Capture the cell that displays the provided text and extract its (x, y) central coordinate. 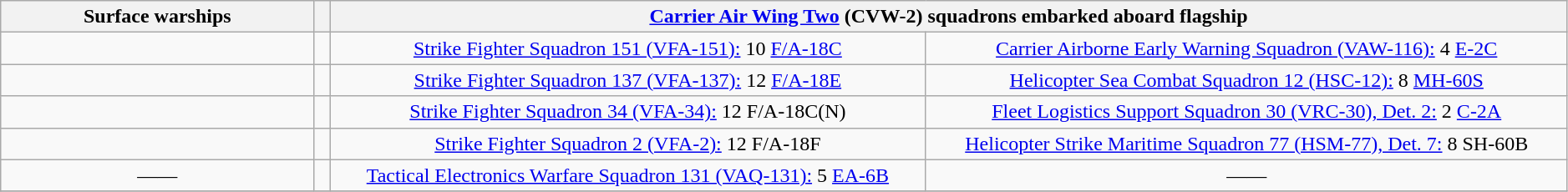
Strike Fighter Squadron 2 (VFA-2): 12 F/A-18F (628, 144)
Strike Fighter Squadron 34 (VFA-34): 12 F/A-18C(N) (628, 112)
Strike Fighter Squadron 151 (VFA-151): 10 F/A-18C (628, 48)
Fleet Logistics Support Squadron 30 (VRC-30), Det. 2: 2 C-2A (1246, 112)
Helicopter Strike Maritime Squadron 77 (HSM-77), Det. 7: 8 SH-60B (1246, 144)
Surface warships (157, 17)
Carrier Air Wing Two (CVW-2) squadrons embarked aboard flagship (949, 17)
Helicopter Sea Combat Squadron 12 (HSC-12): 8 MH-60S (1246, 80)
Tactical Electronics Warfare Squadron 131 (VAQ-131): 5 EA-6B (628, 175)
Strike Fighter Squadron 137 (VFA-137): 12 F/A-18E (628, 80)
Carrier Airborne Early Warning Squadron (VAW-116): 4 E-2C (1246, 48)
